Pinpoint the cell where the given text exists, returning its [X, Y] midpoint coordinate. 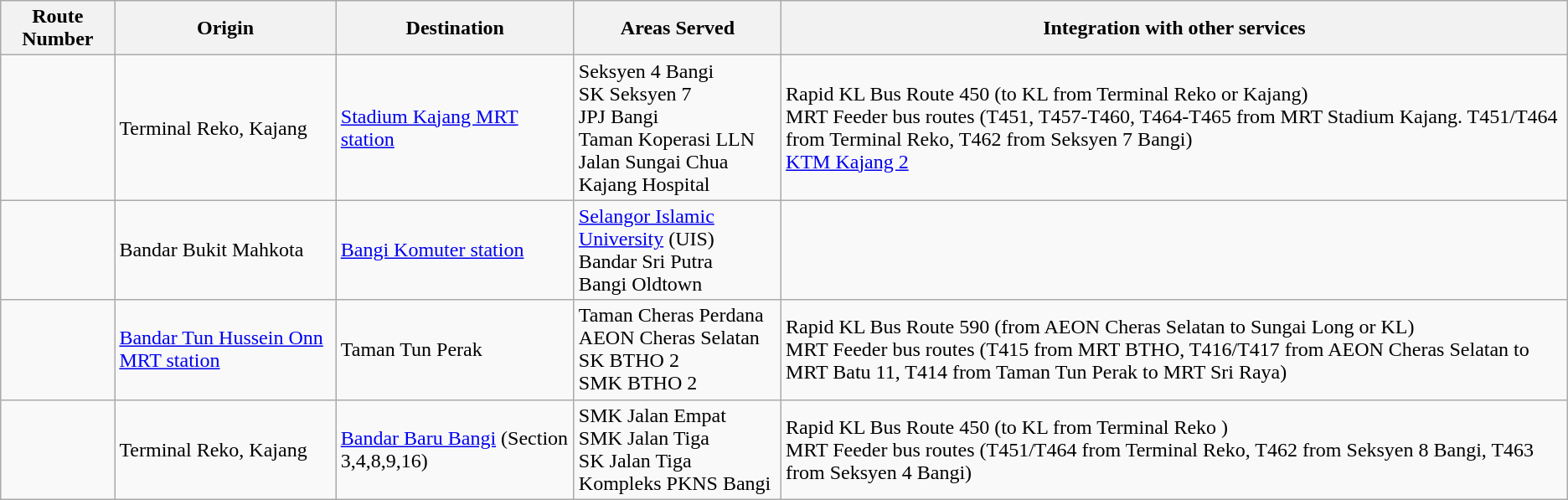
Seksyen 4 BangiSK Seksyen 7JPJ BangiTaman Koperasi LLNJalan Sungai ChuaKajang Hospital [677, 127]
Destination [455, 28]
Integration with other services [1174, 28]
Bandar Baru Bangi (Section 3,4,8,9,16) [455, 449]
Bandar Bukit Mahkota [225, 250]
Origin [225, 28]
Route Number [58, 28]
SMK Jalan EmpatSMK Jalan TigaSK Jalan TigaKompleks PKNS Bangi [677, 449]
Taman Cheras PerdanaAEON Cheras SelatanSK BTHO 2SMK BTHO 2 [677, 350]
Stadium Kajang MRT station [455, 127]
Areas Served [677, 28]
Selangor Islamic University (UIS)Bandar Sri PutraBangi Oldtown [677, 250]
Bangi Komuter station [455, 250]
Bandar Tun Hussein Onn MRT station [225, 350]
Taman Tun Perak [455, 350]
